Pinpoint the cell where the given text exists, returning its [X, Y] midpoint coordinate. 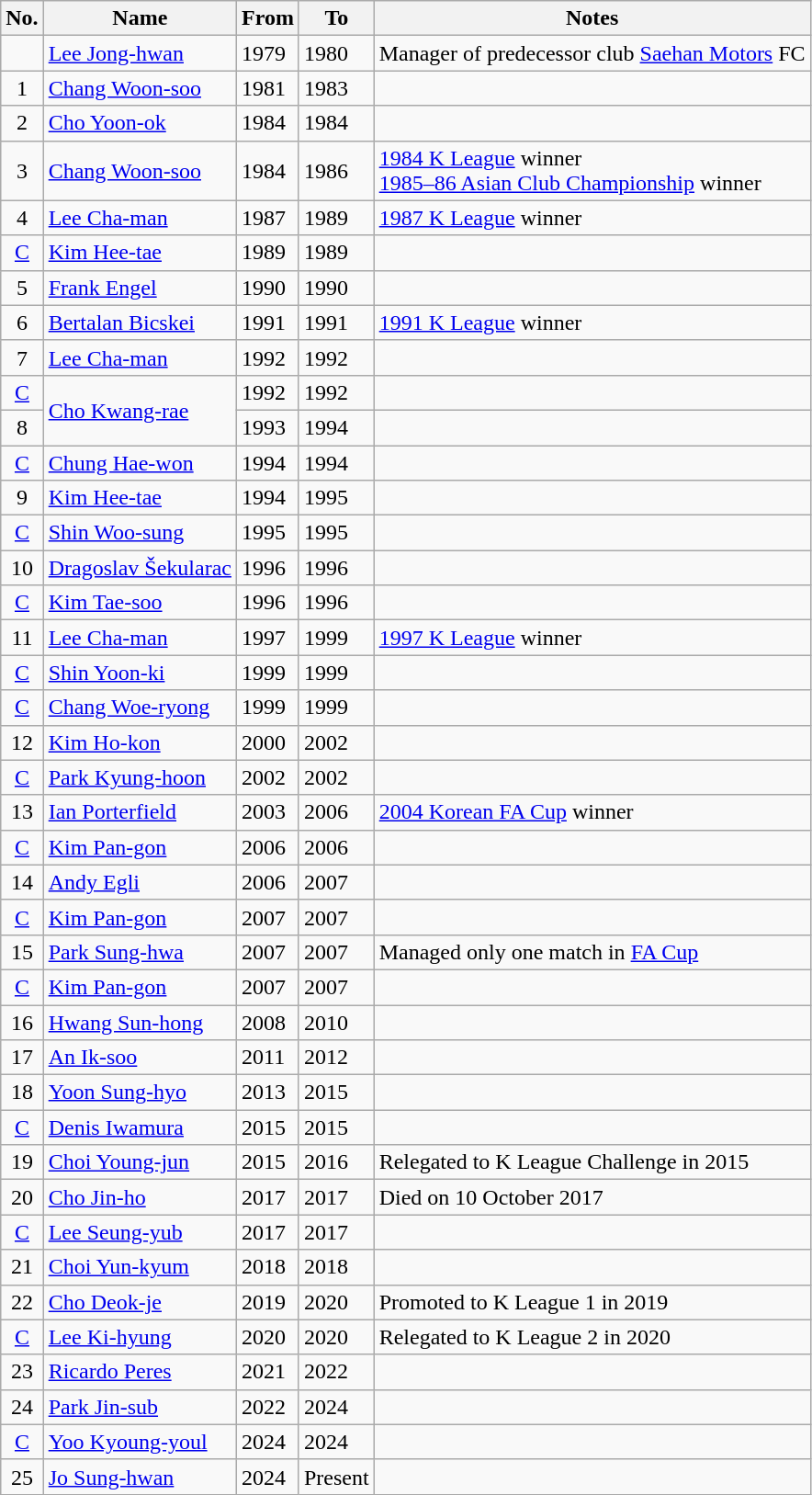
1991 K League winner [592, 323]
Shin Woo-sung [140, 533]
21 [22, 1267]
Cho Jin-ho [140, 1197]
Lee Ki-hyung [140, 1337]
2021 [267, 1372]
2008 [267, 1023]
13 [22, 812]
Relegated to K League 2 in 2020 [592, 1337]
Cho Yoon-ok [140, 123]
2003 [267, 812]
22 [22, 1302]
23 [22, 1372]
17 [22, 1058]
1979 [267, 53]
7 [22, 357]
From [267, 18]
Jo Sung-hwan [140, 1477]
Park Jin-sub [140, 1407]
No. [22, 18]
1980 [336, 53]
Park Sung-hwa [140, 952]
4 [22, 218]
1997 K League winner [592, 638]
6 [22, 323]
Notes [592, 18]
Choi Yun-kyum [140, 1267]
2019 [267, 1302]
Relegated to K League Challenge in 2015 [592, 1162]
Ian Porterfield [140, 812]
Present [336, 1477]
Chung Hae-won [140, 462]
1997 [267, 638]
1 [22, 88]
2016 [336, 1162]
An Ik-soo [140, 1058]
12 [22, 742]
16 [22, 1023]
9 [22, 498]
Dragoslav Šekularac [140, 568]
Choi Young-jun [140, 1162]
1986 [336, 171]
Name [140, 18]
11 [22, 638]
5 [22, 288]
1987 K League winner [592, 218]
Yoon Sung-hyo [140, 1093]
Died on 10 October 2017 [592, 1197]
Shin Yoon-ki [140, 673]
1987 [267, 218]
3 [22, 171]
Kim Tae-soo [140, 603]
Hwang Sun-hong [140, 1023]
2 [22, 123]
2000 [267, 742]
Lee Seung-yub [140, 1232]
2004 Korean FA Cup winner [592, 812]
Kim Ho-kon [140, 742]
18 [22, 1093]
1993 [267, 427]
To [336, 18]
2012 [336, 1058]
2013 [267, 1093]
Denis Iwamura [140, 1127]
Park Kyung-hoon [140, 777]
20 [22, 1197]
1981 [267, 88]
25 [22, 1477]
10 [22, 568]
Bertalan Bicskei [140, 323]
Ricardo Peres [140, 1372]
2011 [267, 1058]
15 [22, 952]
14 [22, 882]
Lee Jong-hwan [140, 53]
1984 K League winner1985–86 Asian Club Championship winner [592, 171]
Yoo Kyoung-youl [140, 1442]
Cho Deok-je [140, 1302]
19 [22, 1162]
2010 [336, 1023]
24 [22, 1407]
1983 [336, 88]
Frank Engel [140, 288]
8 [22, 427]
Promoted to K League 1 in 2019 [592, 1302]
Manager of predecessor club Saehan Motors FC [592, 53]
Chang Woe-ryong [140, 708]
Managed only one match in FA Cup [592, 952]
Cho Kwang-rae [140, 410]
Andy Egli [140, 882]
